Detect which cell encompasses the target text, then output its [X, Y] center coordinate. 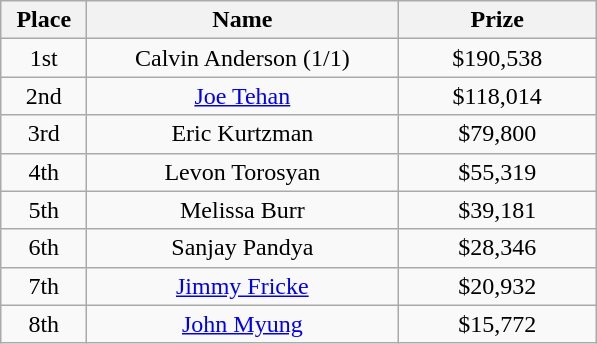
Joe Tehan [242, 96]
3rd [44, 134]
$20,932 [498, 286]
5th [44, 210]
Levon Torosyan [242, 172]
John Myung [242, 324]
$190,538 [498, 58]
$15,772 [498, 324]
$118,014 [498, 96]
Sanjay Pandya [242, 248]
Jimmy Fricke [242, 286]
Melissa Burr [242, 210]
$28,346 [498, 248]
Prize [498, 20]
Calvin Anderson (1/1) [242, 58]
1st [44, 58]
4th [44, 172]
$79,800 [498, 134]
Place [44, 20]
2nd [44, 96]
Eric Kurtzman [242, 134]
Name [242, 20]
6th [44, 248]
$55,319 [498, 172]
7th [44, 286]
$39,181 [498, 210]
8th [44, 324]
